Search for the cell housing the specified text and yield its (X, Y) center coordinate. 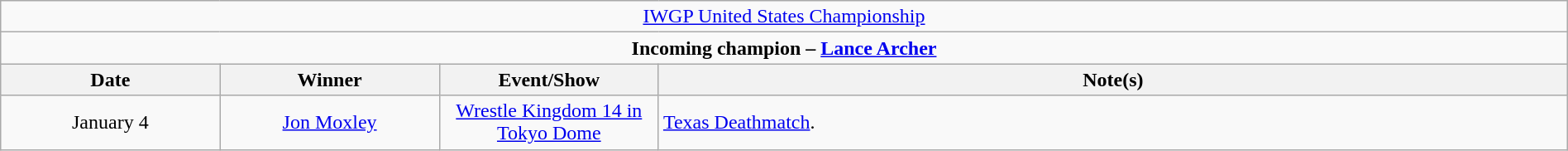
January 4 (111, 123)
IWGP United States Championship (784, 17)
Incoming champion – Lance Archer (784, 48)
Note(s) (1113, 80)
Wrestle Kingdom 14 in Tokyo Dome (549, 123)
Winner (329, 80)
Texas Deathmatch. (1113, 123)
Event/Show (549, 80)
Jon Moxley (329, 123)
Date (111, 80)
